For the text-containing cell, return its midpoint in (X, Y) coordinate format. 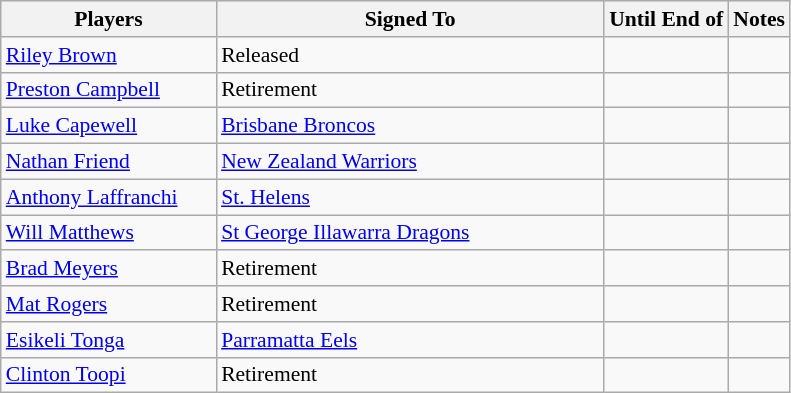
New Zealand Warriors (410, 162)
St George Illawarra Dragons (410, 233)
Brisbane Broncos (410, 126)
Will Matthews (108, 233)
Nathan Friend (108, 162)
Until End of (666, 19)
Preston Campbell (108, 90)
Luke Capewell (108, 126)
St. Helens (410, 197)
Players (108, 19)
Anthony Laffranchi (108, 197)
Brad Meyers (108, 269)
Riley Brown (108, 55)
Notes (759, 19)
Released (410, 55)
Signed To (410, 19)
Esikeli Tonga (108, 340)
Mat Rogers (108, 304)
Clinton Toopi (108, 375)
Parramatta Eels (410, 340)
